Search for the cell housing the specified text and yield its [x, y] center coordinate. 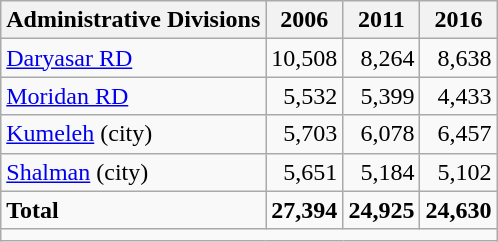
Total [134, 210]
8,264 [382, 58]
6,078 [382, 134]
5,532 [304, 96]
Daryasar RD [134, 58]
27,394 [304, 210]
5,102 [458, 172]
5,399 [382, 96]
Shalman (city) [134, 172]
Administrative Divisions [134, 20]
Kumeleh (city) [134, 134]
5,184 [382, 172]
2011 [382, 20]
24,630 [458, 210]
6,457 [458, 134]
Moridan RD [134, 96]
24,925 [382, 210]
2016 [458, 20]
2006 [304, 20]
10,508 [304, 58]
5,703 [304, 134]
5,651 [304, 172]
8,638 [458, 58]
4,433 [458, 96]
